Capture the cell that displays the provided text and extract its (x, y) central coordinate. 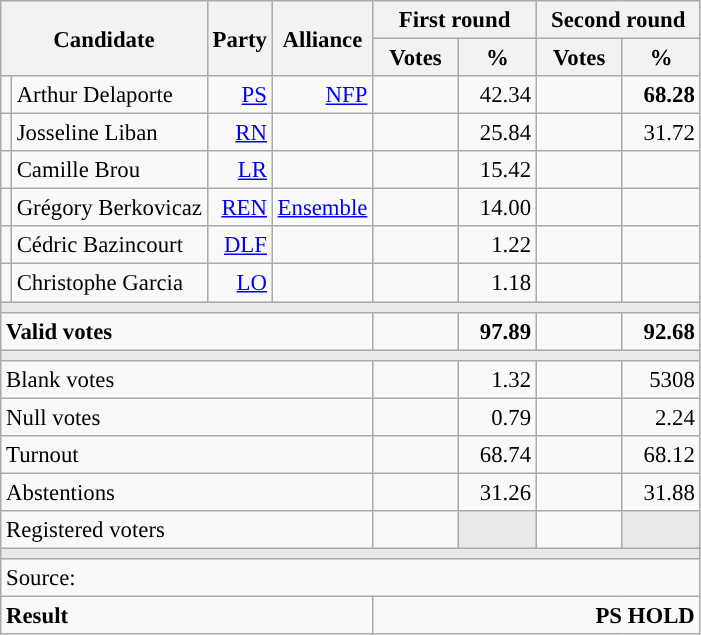
Josseline Liban (109, 133)
97.89 (497, 331)
Camille Brou (109, 170)
Candidate (104, 38)
Ensemble (322, 208)
Null votes (187, 417)
Source: (350, 578)
31.26 (497, 492)
42.34 (497, 95)
Christophe Garcia (109, 283)
Abstentions (187, 492)
Cédric Bazincourt (109, 245)
Registered voters (187, 530)
PS HOLD (536, 616)
LO (240, 283)
15.42 (497, 170)
1.18 (497, 283)
DLF (240, 245)
NFP (322, 95)
1.22 (497, 245)
68.12 (661, 455)
92.68 (661, 331)
31.72 (661, 133)
31.88 (661, 492)
Valid votes (187, 331)
Second round (618, 20)
25.84 (497, 133)
14.00 (497, 208)
1.32 (497, 379)
68.28 (661, 95)
PS (240, 95)
Turnout (187, 455)
Party (240, 38)
Arthur Delaporte (109, 95)
Blank votes (187, 379)
Grégory Berkovicaz (109, 208)
2.24 (661, 417)
68.74 (497, 455)
0.79 (497, 417)
First round (455, 20)
5308 (661, 379)
Result (187, 616)
RN (240, 133)
LR (240, 170)
REN (240, 208)
Alliance (322, 38)
